From the cell containing the given text, extract its center point as [X, Y] coordinate. 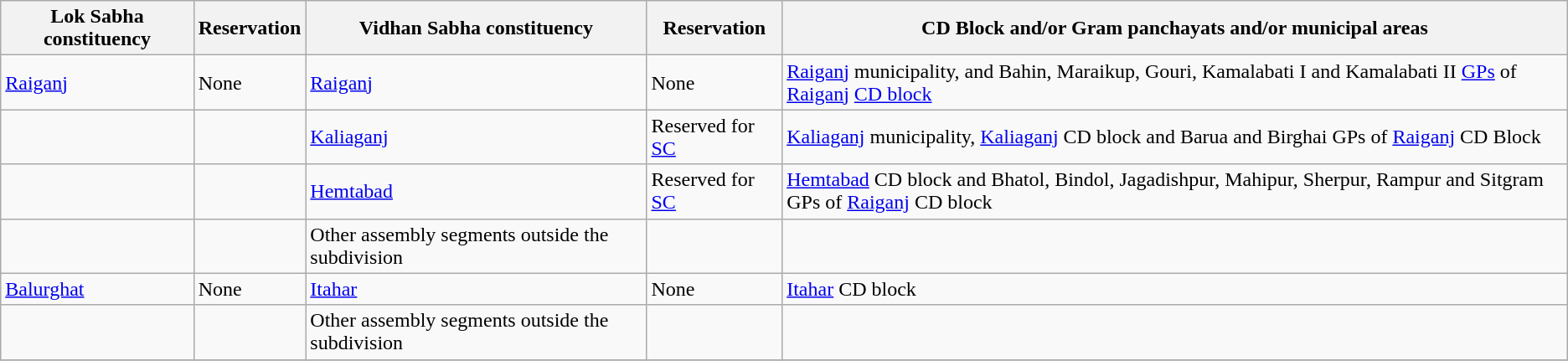
Vidhan Sabha constituency [476, 28]
Itahar [476, 289]
Itahar CD block [1175, 289]
Raiganj municipality, and Bahin, Maraikup, Gouri, Kamalabati I and Kamalabati II GPs of Raiganj CD block [1175, 82]
Kaliaganj [476, 137]
Balurghat [97, 289]
CD Block and/or Gram panchayats and/or municipal areas [1175, 28]
Hemtabad [476, 191]
Lok Sabha constituency [97, 28]
Kaliaganj municipality, Kaliaganj CD block and Barua and Birghai GPs of Raiganj CD Block [1175, 137]
Hemtabad CD block and Bhatol, Bindol, Jagadishpur, Mahipur, Sherpur, Rampur and Sitgram GPs of Raiganj CD block [1175, 191]
